Capture the cell that displays the provided text and extract its (X, Y) central coordinate. 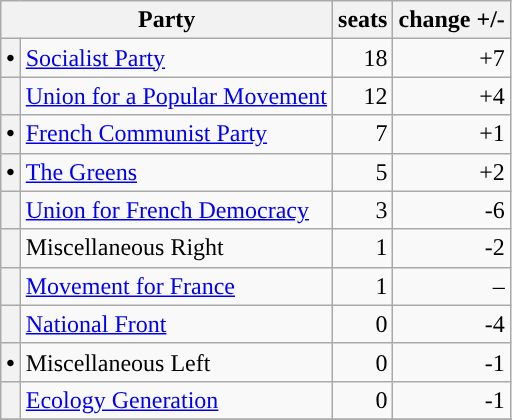
Socialist Party (176, 58)
Miscellaneous Left (176, 362)
Movement for France (176, 286)
Union for a Popular Movement (176, 96)
12 (363, 96)
Ecology Generation (176, 400)
3 (363, 210)
5 (363, 172)
seats (363, 20)
+2 (452, 172)
+7 (452, 58)
change +/- (452, 20)
French Communist Party (176, 134)
Miscellaneous Right (176, 248)
18 (363, 58)
+1 (452, 134)
Union for French Democracy (176, 210)
-6 (452, 210)
The Greens (176, 172)
-4 (452, 324)
Party (167, 20)
-2 (452, 248)
7 (363, 134)
National Front (176, 324)
+4 (452, 96)
– (452, 286)
